From the cell containing the given text, extract its center point as (x, y) coordinate. 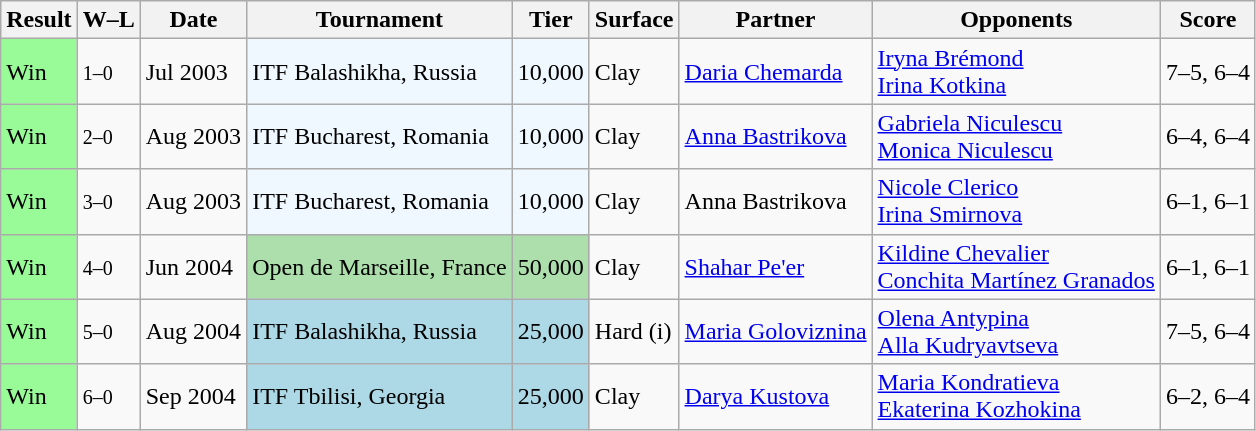
Maria Goloviznina (776, 332)
Tier (550, 20)
Jul 2003 (193, 72)
5–0 (108, 332)
1–0 (108, 72)
Olena Antypina Alla Kudryavtseva (1016, 332)
Date (193, 20)
3–0 (108, 202)
Maria Kondratieva Ekaterina Kozhokina (1016, 396)
Darya Kustova (776, 396)
Opponents (1016, 20)
Tournament (380, 20)
50,000 (550, 266)
Open de Marseille, France (380, 266)
Jun 2004 (193, 266)
Gabriela Niculescu Monica Niculescu (1016, 136)
4–0 (108, 266)
Surface (634, 20)
Kildine Chevalier Conchita Martínez Granados (1016, 266)
Partner (776, 20)
Daria Chemarda (776, 72)
2–0 (108, 136)
Sep 2004 (193, 396)
Result (39, 20)
Iryna Brémond Irina Kotkina (1016, 72)
ITF Tbilisi, Georgia (380, 396)
W–L (108, 20)
Shahar Pe'er (776, 266)
Nicole Clerico Irina Smirnova (1016, 202)
6–0 (108, 396)
6–4, 6–4 (1208, 136)
Hard (i) (634, 332)
Aug 2004 (193, 332)
Score (1208, 20)
6–2, 6–4 (1208, 396)
